Identify which cell holds the provided text, then report its (x, y) central coordinate. 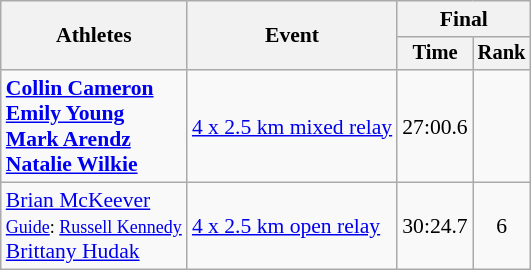
6 (502, 226)
Brian McKeeverGuide: Russell KennedyBrittany Hudak (94, 226)
27:00.6 (434, 126)
Athletes (94, 36)
Time (434, 54)
Final (464, 19)
4 x 2.5 km mixed relay (292, 126)
4 x 2.5 km open relay (292, 226)
30:24.7 (434, 226)
Event (292, 36)
Collin CameronEmily YoungMark ArendzNatalie Wilkie (94, 126)
Rank (502, 54)
